Provide the [x, y] coordinate of the cell's center where the given text is located.  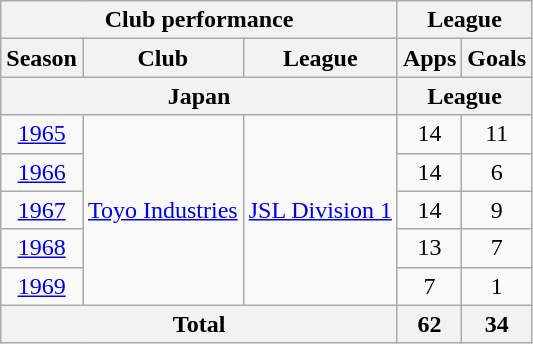
62 [429, 324]
1965 [42, 134]
13 [429, 248]
1 [497, 286]
Total [200, 324]
Season [42, 58]
1968 [42, 248]
6 [497, 172]
Club [162, 58]
11 [497, 134]
9 [497, 210]
1966 [42, 172]
JSL Division 1 [320, 210]
34 [497, 324]
1967 [42, 210]
Goals [497, 58]
Japan [200, 96]
Apps [429, 58]
Club performance [200, 20]
1969 [42, 286]
Toyo Industries [162, 210]
